Capture the cell that displays the provided text and extract its [X, Y] central coordinate. 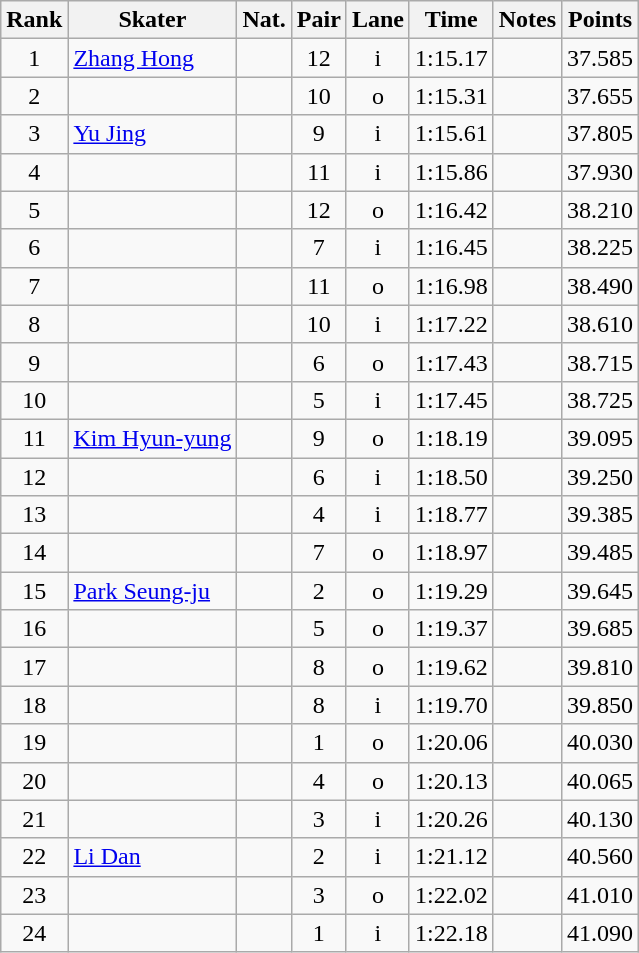
Lane [378, 20]
40.065 [600, 781]
40.030 [600, 743]
Pair [318, 20]
38.725 [600, 400]
37.655 [600, 96]
1:19.37 [451, 629]
37.805 [600, 134]
Yu Jing [152, 134]
15 [34, 591]
38.715 [600, 362]
38.610 [600, 324]
Zhang Hong [152, 58]
Li Dan [152, 857]
1:21.12 [451, 857]
1:15.86 [451, 172]
1:16.45 [451, 248]
17 [34, 667]
1:20.13 [451, 781]
Kim Hyun-yung [152, 438]
1:19.70 [451, 705]
21 [34, 819]
39.850 [600, 705]
Rank [34, 20]
22 [34, 857]
39.685 [600, 629]
39.810 [600, 667]
40.130 [600, 819]
1:20.06 [451, 743]
Notes [527, 20]
1:15.17 [451, 58]
Points [600, 20]
24 [34, 933]
1:18.97 [451, 553]
13 [34, 515]
38.490 [600, 286]
38.210 [600, 210]
1:20.26 [451, 819]
18 [34, 705]
39.385 [600, 515]
20 [34, 781]
23 [34, 895]
39.095 [600, 438]
1:16.98 [451, 286]
1:16.42 [451, 210]
38.225 [600, 248]
1:19.29 [451, 591]
16 [34, 629]
1:18.50 [451, 477]
1:18.77 [451, 515]
Park Seung-ju [152, 591]
39.250 [600, 477]
1:22.18 [451, 933]
Skater [152, 20]
1:22.02 [451, 895]
1:19.62 [451, 667]
37.585 [600, 58]
40.560 [600, 857]
1:17.43 [451, 362]
19 [34, 743]
1:17.22 [451, 324]
Nat. [264, 20]
41.010 [600, 895]
41.090 [600, 933]
1:18.19 [451, 438]
1:15.61 [451, 134]
1:17.45 [451, 400]
39.645 [600, 591]
1:15.31 [451, 96]
39.485 [600, 553]
Time [451, 20]
37.930 [600, 172]
14 [34, 553]
